Scan for the cell matching the given text and deliver its (x, y) coordinate at center. 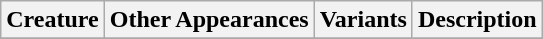
Creature (52, 20)
Variants (363, 20)
Description (477, 20)
Other Appearances (209, 20)
